Capture the cell that displays the provided text and extract its (X, Y) central coordinate. 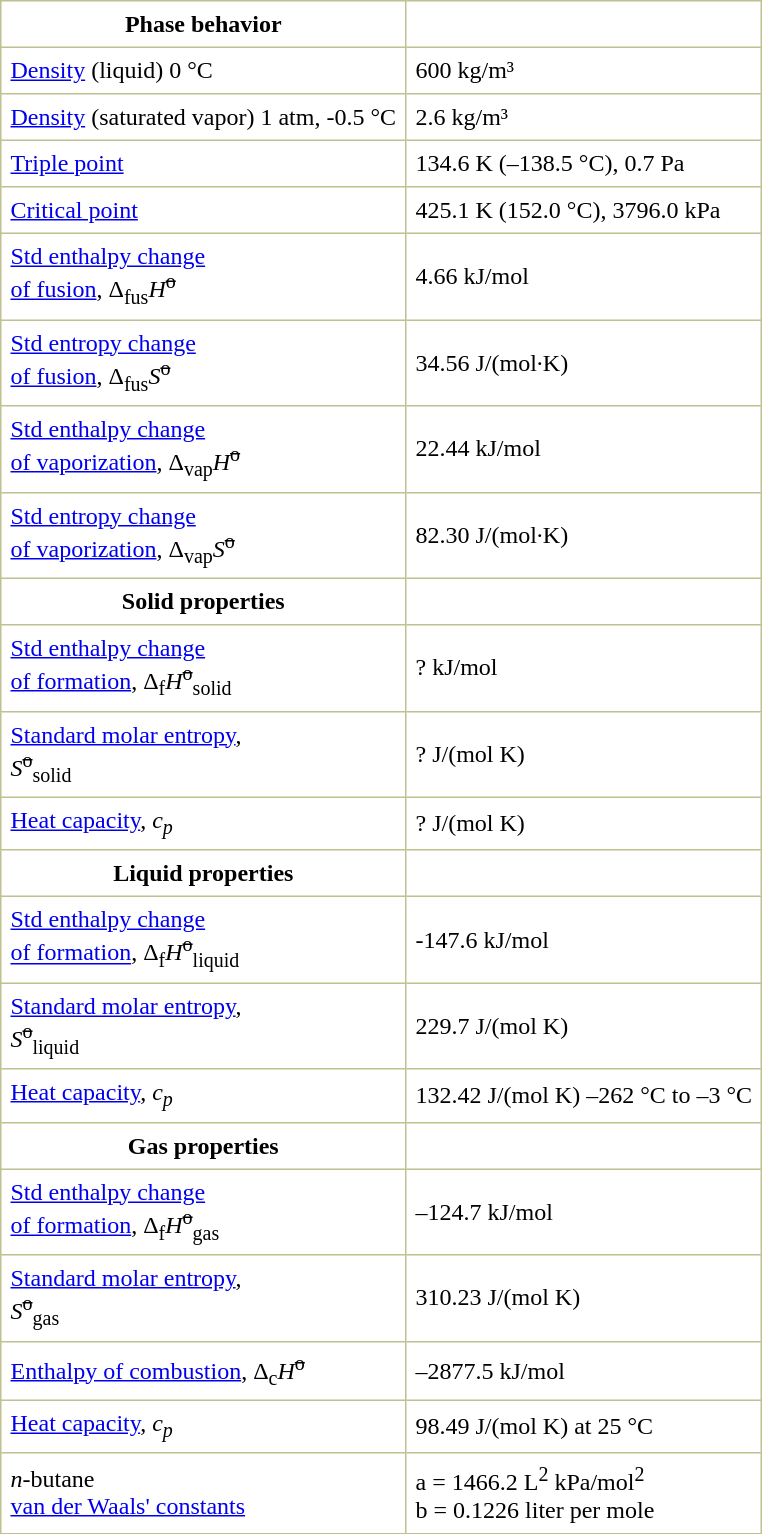
Std entropy changeof vaporization, ΔvapSo (204, 535)
-147.6 kJ/mol (584, 940)
Triple point (204, 163)
Liquid properties (204, 873)
–2877.5 kJ/mol (584, 1370)
229.7 J/(mol K) (584, 1026)
a = 1466.2 L2 kPa/mol2 b = 0.1226 liter per mole (584, 1493)
4.66 kJ/mol (584, 276)
310.23 J/(mol K) (584, 1298)
Std enthalpy changeof formation, ΔfHoliquid (204, 940)
Std enthalpy changeof vaporization, ΔvapHo (204, 449)
Standard molar entropy,Sosolid (204, 754)
Std entropy changeof fusion, ΔfusSo (204, 363)
82.30 J/(mol·K) (584, 535)
Critical point (204, 210)
? kJ/mol (584, 668)
Std enthalpy changeof formation, ΔfHosolid (204, 668)
n-butanevan der Waals' constants (204, 1493)
Std enthalpy changeof formation, ΔfHogas (204, 1211)
Phase behavior (204, 24)
Density (liquid) 0 °C (204, 70)
–124.7 kJ/mol (584, 1211)
132.42 J/(mol K) –262 °C to –3 °C (584, 1096)
Std enthalpy changeof fusion, ΔfusHo (204, 276)
Standard molar entropy,Sogas (204, 1298)
22.44 kJ/mol (584, 449)
Enthalpy of combustion, ΔcHo (204, 1370)
Gas properties (204, 1145)
98.49 J/(mol K) at 25 °C (584, 1426)
Standard molar entropy,Soliquid (204, 1026)
34.56 J/(mol·K) (584, 363)
Density (saturated vapor) 1 atm, -0.5 °C (204, 117)
600 kg/m³ (584, 70)
Solid properties (204, 601)
134.6 K (–138.5 °C), 0.7 Pa (584, 163)
425.1 K (152.0 °C), 3796.0 kPa (584, 210)
2.6 kg/m³ (584, 117)
